Pinpoint the cell where the given text exists, returning its (x, y) midpoint coordinate. 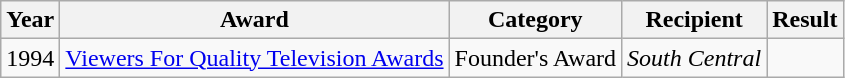
Founder's Award (535, 58)
Viewers For Quality Television Awards (254, 58)
1994 (30, 58)
Recipient (694, 20)
Year (30, 20)
South Central (694, 58)
Result (805, 20)
Award (254, 20)
Category (535, 20)
